Detect which cell encompasses the target text, then output its [x, y] center coordinate. 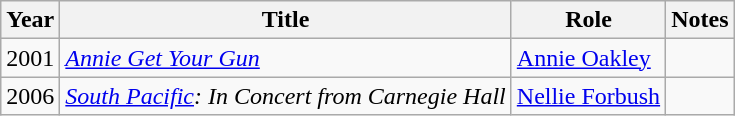
2006 [30, 96]
Title [286, 20]
Year [30, 20]
Role [588, 20]
Nellie Forbush [588, 96]
2001 [30, 58]
South Pacific: In Concert from Carnegie Hall [286, 96]
Annie Get Your Gun [286, 58]
Annie Oakley [588, 58]
Notes [700, 20]
